From the cell containing the given text, extract its center point as (x, y) coordinate. 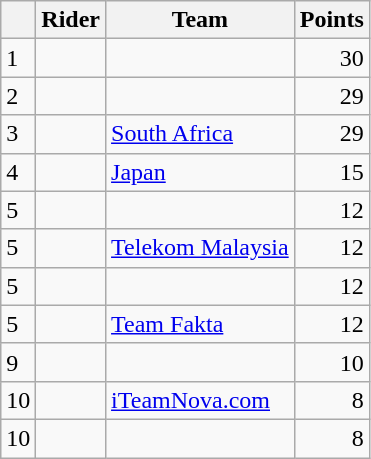
iTeamNova.com (200, 400)
Japan (200, 172)
9 (18, 362)
1 (18, 58)
Points (332, 20)
4 (18, 172)
Rider (71, 20)
2 (18, 96)
South Africa (200, 134)
30 (332, 58)
Telekom Malaysia (200, 248)
Team (200, 20)
Team Fakta (200, 324)
15 (332, 172)
3 (18, 134)
